Scan for the cell matching the given text and deliver its [x, y] coordinate at center. 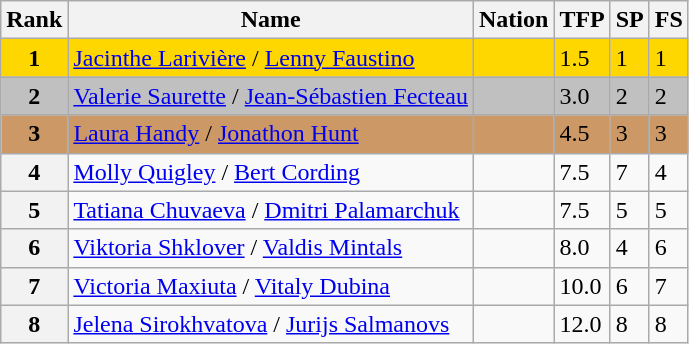
12.0 [582, 324]
1.5 [582, 58]
Name [271, 20]
4.5 [582, 134]
Nation [513, 20]
Viktoria Shklover / Valdis Mintals [271, 248]
TFP [582, 20]
Rank [34, 20]
Jelena Sirokhvatova / Jurijs Salmanovs [271, 324]
Valerie Saurette / Jean-Sébastien Fecteau [271, 96]
SP [630, 20]
Victoria Maxiuta / Vitaly Dubina [271, 286]
8.0 [582, 248]
Molly Quigley / Bert Cording [271, 172]
Tatiana Chuvaeva / Dmitri Palamarchuk [271, 210]
10.0 [582, 286]
3.0 [582, 96]
FS [668, 20]
Laura Handy / Jonathon Hunt [271, 134]
Jacinthe Larivière / Lenny Faustino [271, 58]
